Detect which cell encompasses the target text, then output its [x, y] center coordinate. 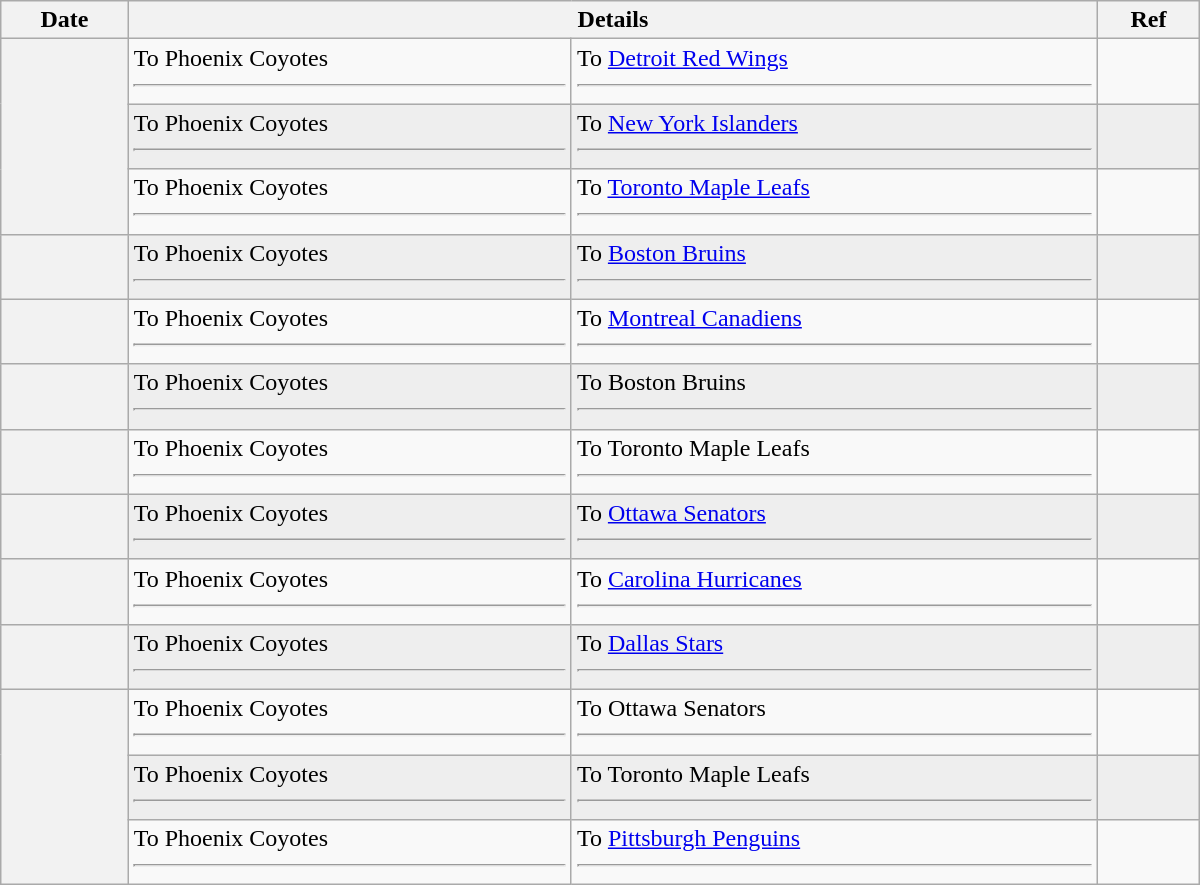
To Detroit Red Wings [834, 72]
To Pittsburgh Penguins [834, 852]
Ref [1149, 20]
To Carolina Hurricanes [834, 592]
Details [613, 20]
To New York Islanders [834, 136]
Date [64, 20]
To Montreal Canadiens [834, 332]
To Dallas Stars [834, 656]
